Pinpoint the cell where the given text exists, returning its [x, y] midpoint coordinate. 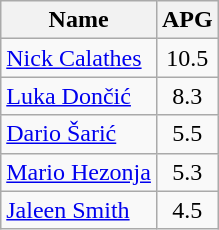
Mario Hezonja [79, 172]
APG [187, 20]
10.5 [187, 58]
5.3 [187, 172]
Jaleen Smith [79, 210]
Dario Šarić [79, 134]
Luka Dončić [79, 96]
8.3 [187, 96]
Nick Calathes [79, 58]
5.5 [187, 134]
Name [79, 20]
4.5 [187, 210]
